Scan for the cell matching the given text and deliver its (x, y) coordinate at center. 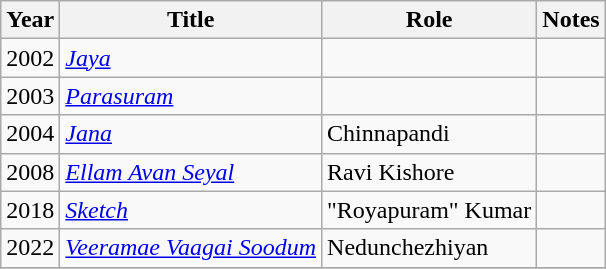
2002 (30, 58)
Veeramae Vaagai Soodum (191, 248)
Year (30, 20)
2008 (30, 172)
Chinnapandi (430, 134)
Sketch (191, 210)
Nedunchezhiyan (430, 248)
2018 (30, 210)
2022 (30, 248)
2003 (30, 96)
Notes (571, 20)
Ellam Avan Seyal (191, 172)
Ravi Kishore (430, 172)
Role (430, 20)
Parasuram (191, 96)
"Royapuram" Kumar (430, 210)
Jana (191, 134)
Title (191, 20)
2004 (30, 134)
Jaya (191, 58)
